Provide the (X, Y) coordinate of the cell's center where the given text is located.  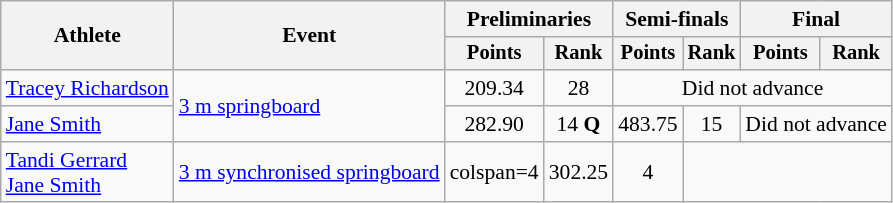
Semi-finals (676, 19)
3 m synchronised springboard (310, 172)
Preliminaries (530, 19)
Jane Smith (88, 124)
302.25 (578, 172)
Tracey Richardson (88, 88)
14 Q (578, 124)
Athlete (88, 36)
Tandi GerrardJane Smith (88, 172)
Final (816, 19)
colspan=4 (494, 172)
15 (712, 124)
282.90 (494, 124)
209.34 (494, 88)
3 m springboard (310, 106)
483.75 (648, 124)
28 (578, 88)
Event (310, 36)
4 (648, 172)
